Find where the given text appears and provide that cell's center as (x, y) coordinate. 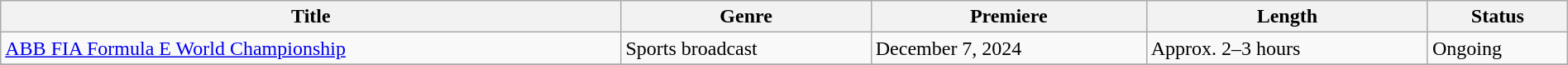
Sports broadcast (746, 48)
Premiere (1009, 17)
December 7, 2024 (1009, 48)
Status (1497, 17)
Length (1287, 17)
Approx. 2–3 hours (1287, 48)
Genre (746, 17)
Title (311, 17)
ABB FIA Formula E World Championship (311, 48)
Ongoing (1497, 48)
